Determine the (x, y) coordinate at the center of the cell enclosing the given text.  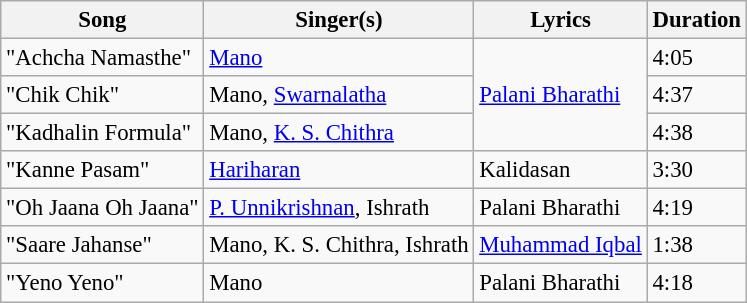
Mano, K. S. Chithra, Ishrath (339, 245)
Singer(s) (339, 20)
4:37 (696, 95)
Duration (696, 20)
Kalidasan (560, 170)
Song (102, 20)
"Kanne Pasam" (102, 170)
4:18 (696, 283)
"Chik Chik" (102, 95)
"Oh Jaana Oh Jaana" (102, 208)
4:19 (696, 208)
Muhammad Iqbal (560, 245)
"Kadhalin Formula" (102, 133)
"Yeno Yeno" (102, 283)
"Saare Jahanse" (102, 245)
"Achcha Namasthe" (102, 58)
1:38 (696, 245)
Mano, Swarnalatha (339, 95)
Mano, K. S. Chithra (339, 133)
4:05 (696, 58)
Lyrics (560, 20)
P. Unnikrishnan, Ishrath (339, 208)
3:30 (696, 170)
Hariharan (339, 170)
4:38 (696, 133)
